Provide the (x, y) coordinate of the cell's center where the given text is located.  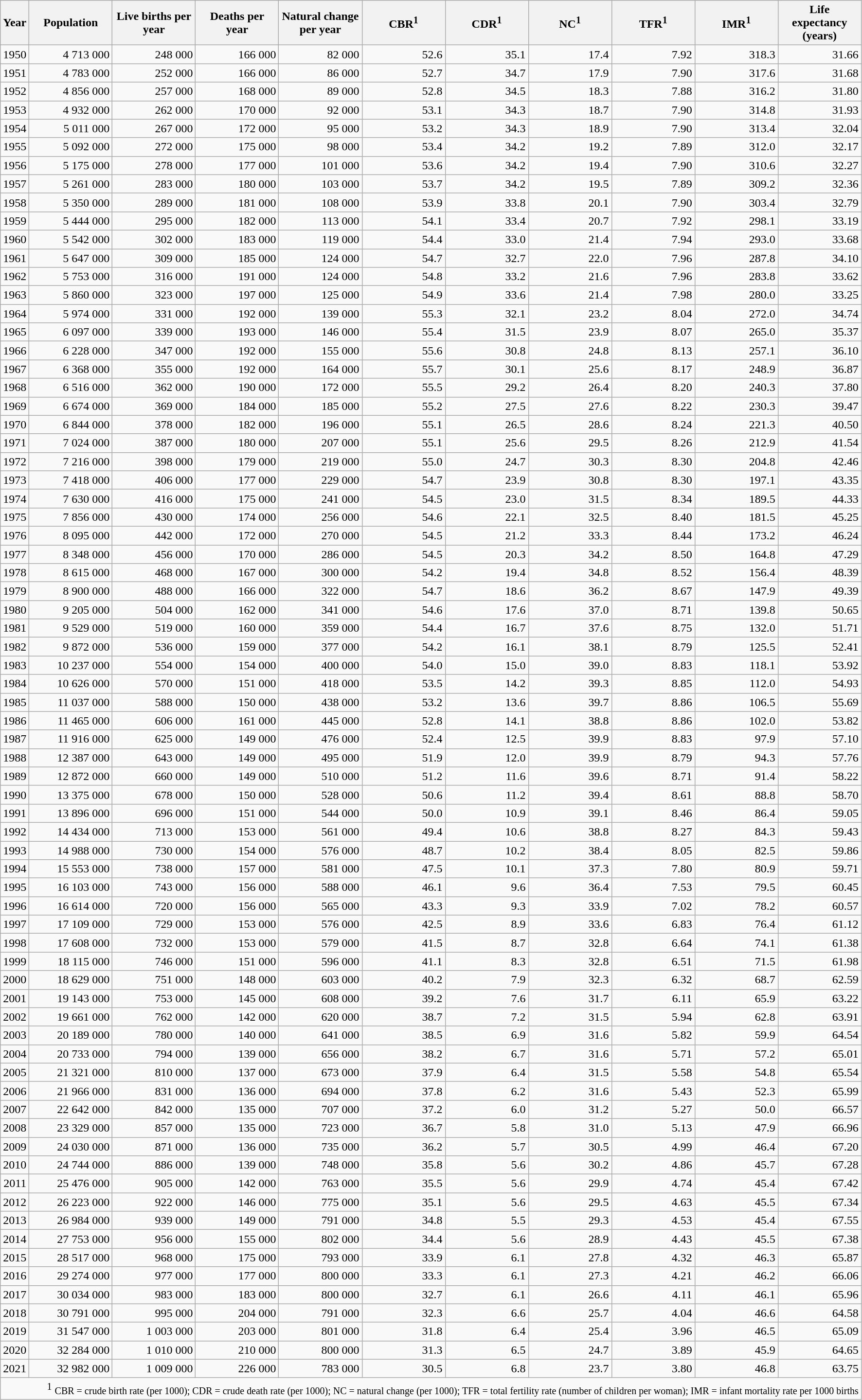
2018 (15, 1313)
35.37 (819, 332)
36.7 (404, 1128)
4.53 (653, 1221)
842 000 (154, 1109)
3.96 (653, 1331)
317.6 (736, 73)
1977 (15, 554)
362 000 (154, 388)
1 010 000 (154, 1350)
6.32 (653, 980)
52.41 (819, 647)
8 615 000 (71, 573)
570 000 (154, 684)
762 000 (154, 1017)
22.0 (570, 258)
46.3 (736, 1258)
10.1 (486, 869)
1960 (15, 239)
48.7 (404, 851)
5.58 (653, 1072)
125.5 (736, 647)
45.25 (819, 517)
37.6 (570, 628)
1970 (15, 425)
189.5 (736, 498)
5 753 000 (71, 277)
35.8 (404, 1165)
55.69 (819, 702)
8 900 000 (71, 591)
10.9 (486, 813)
802 000 (320, 1239)
1992 (15, 832)
2020 (15, 1350)
810 000 (154, 1072)
30.2 (570, 1165)
1973 (15, 480)
2015 (15, 1258)
696 000 (154, 813)
430 000 (154, 517)
27.5 (486, 406)
19 143 000 (71, 998)
983 000 (154, 1294)
64.58 (819, 1313)
76.4 (736, 924)
33.0 (486, 239)
4 783 000 (71, 73)
416 000 (154, 498)
16 103 000 (71, 887)
53.6 (404, 165)
1989 (15, 776)
33.2 (486, 277)
302 000 (154, 239)
1968 (15, 388)
65.99 (819, 1091)
54.9 (404, 295)
6.64 (653, 943)
43.35 (819, 480)
66.57 (819, 1109)
41.1 (404, 961)
2009 (15, 1146)
1955 (15, 147)
108 000 (320, 202)
331 000 (154, 314)
280.0 (736, 295)
939 000 (154, 1221)
6 516 000 (71, 388)
112.0 (736, 684)
65.96 (819, 1294)
54.1 (404, 221)
18 115 000 (71, 961)
8.24 (653, 425)
164.8 (736, 554)
641 000 (320, 1035)
4.86 (653, 1165)
13 896 000 (71, 813)
596 000 (320, 961)
29.9 (570, 1184)
193 000 (237, 332)
3.80 (653, 1368)
229 000 (320, 480)
179 000 (237, 461)
625 000 (154, 739)
6.51 (653, 961)
442 000 (154, 535)
8.05 (653, 851)
456 000 (154, 554)
488 000 (154, 591)
31.80 (819, 91)
8.9 (486, 924)
643 000 (154, 758)
871 000 (154, 1146)
33.8 (486, 202)
763 000 (320, 1184)
6 674 000 (71, 406)
2010 (15, 1165)
7.2 (486, 1017)
11.2 (486, 795)
IMR1 (736, 23)
310.6 (736, 165)
5.13 (653, 1128)
608 000 (320, 998)
39.4 (570, 795)
977 000 (154, 1276)
303.4 (736, 202)
565 000 (320, 906)
1965 (15, 332)
1966 (15, 351)
6.0 (486, 1109)
132.0 (736, 628)
39.0 (570, 665)
32.79 (819, 202)
1985 (15, 702)
656 000 (320, 1054)
147.9 (736, 591)
145 000 (237, 998)
5.8 (486, 1128)
1962 (15, 277)
7.53 (653, 887)
256 000 (320, 517)
13 375 000 (71, 795)
37.3 (570, 869)
16.1 (486, 647)
272 000 (154, 147)
42.46 (819, 461)
723 000 (320, 1128)
Year (15, 23)
59.86 (819, 851)
2003 (15, 1035)
2021 (15, 1368)
86 000 (320, 73)
603 000 (320, 980)
6.83 (653, 924)
68.7 (736, 980)
1986 (15, 721)
6 097 000 (71, 332)
2004 (15, 1054)
2011 (15, 1184)
34.74 (819, 314)
55.2 (404, 406)
53.82 (819, 721)
60.45 (819, 887)
309.2 (736, 184)
15.0 (486, 665)
322 000 (320, 591)
52.6 (404, 54)
67.42 (819, 1184)
32 284 000 (71, 1350)
66.96 (819, 1128)
783 000 (320, 1368)
732 000 (154, 943)
5 974 000 (71, 314)
554 000 (154, 665)
5 542 000 (71, 239)
46.4 (736, 1146)
55.5 (404, 388)
8.7 (486, 943)
1964 (15, 314)
67.55 (819, 1221)
204.8 (736, 461)
37.80 (819, 388)
18.6 (486, 591)
106.5 (736, 702)
51.2 (404, 776)
2012 (15, 1202)
67.20 (819, 1146)
995 000 (154, 1313)
1999 (15, 961)
293.0 (736, 239)
9.6 (486, 887)
4 856 000 (71, 91)
42.5 (404, 924)
57.2 (736, 1054)
43.3 (404, 906)
9.3 (486, 906)
1972 (15, 461)
2016 (15, 1276)
55.3 (404, 314)
58.22 (819, 776)
289 000 (154, 202)
29 274 000 (71, 1276)
97.9 (736, 739)
33.68 (819, 239)
4.99 (653, 1146)
65.9 (736, 998)
38.7 (404, 1017)
17.4 (570, 54)
5 350 000 (71, 202)
12.5 (486, 739)
34.4 (404, 1239)
1951 (15, 73)
49.39 (819, 591)
831 000 (154, 1091)
26 223 000 (71, 1202)
1982 (15, 647)
27.8 (570, 1258)
8.52 (653, 573)
32.5 (570, 517)
17.9 (570, 73)
1967 (15, 369)
57.76 (819, 758)
31.93 (819, 110)
32.27 (819, 165)
1 009 000 (154, 1368)
1958 (15, 202)
5 011 000 (71, 128)
3.89 (653, 1350)
298.1 (736, 221)
355 000 (154, 369)
41.5 (404, 943)
1984 (15, 684)
283 000 (154, 184)
137 000 (237, 1072)
287.8 (736, 258)
8.3 (486, 961)
184 000 (237, 406)
9 872 000 (71, 647)
2005 (15, 1072)
1961 (15, 258)
55.0 (404, 461)
54.0 (404, 665)
203 000 (237, 1331)
713 000 (154, 832)
30 034 000 (71, 1294)
267 000 (154, 128)
67.38 (819, 1239)
20.1 (570, 202)
36.4 (570, 887)
579 000 (320, 943)
19.5 (570, 184)
21.6 (570, 277)
1969 (15, 406)
1996 (15, 906)
168 000 (237, 91)
39.7 (570, 702)
1995 (15, 887)
504 000 (154, 610)
23 329 000 (71, 1128)
8.27 (653, 832)
6 844 000 (71, 425)
11 037 000 (71, 702)
22 642 000 (71, 1109)
1980 (15, 610)
738 000 (154, 869)
8.67 (653, 591)
1998 (15, 943)
91.4 (736, 776)
181.5 (736, 517)
312.0 (736, 147)
6 368 000 (71, 369)
968 000 (154, 1258)
5.5 (486, 1221)
31.2 (570, 1109)
63.91 (819, 1017)
283.8 (736, 277)
1953 (15, 110)
751 000 (154, 980)
86.4 (736, 813)
1983 (15, 665)
270 000 (320, 535)
14 434 000 (71, 832)
65.09 (819, 1331)
39.3 (570, 684)
1952 (15, 91)
8 348 000 (71, 554)
156.4 (736, 573)
1976 (15, 535)
248 000 (154, 54)
46.2 (736, 1276)
438 000 (320, 702)
4.63 (653, 1202)
Natural change per year (320, 23)
119 000 (320, 239)
318.3 (736, 54)
64.65 (819, 1350)
12 387 000 (71, 758)
18.9 (570, 128)
36.10 (819, 351)
59.9 (736, 1035)
32.1 (486, 314)
660 000 (154, 776)
11 916 000 (71, 739)
7.88 (653, 91)
2017 (15, 1294)
4.43 (653, 1239)
204 000 (237, 1313)
36.87 (819, 369)
157 000 (237, 869)
74.1 (736, 943)
476 000 (320, 739)
58.70 (819, 795)
212.9 (736, 443)
801 000 (320, 1331)
793 000 (320, 1258)
52.7 (404, 73)
7.9 (486, 980)
18.3 (570, 91)
29.3 (570, 1221)
406 000 (154, 480)
5.94 (653, 1017)
8.26 (653, 443)
226 000 (237, 1368)
52.3 (736, 1091)
746 000 (154, 961)
5.82 (653, 1035)
31.68 (819, 73)
519 000 (154, 628)
510 000 (320, 776)
14.1 (486, 721)
18.7 (570, 110)
694 000 (320, 1091)
7.98 (653, 295)
248.9 (736, 369)
295 000 (154, 221)
272.0 (736, 314)
27.6 (570, 406)
31.66 (819, 54)
418 000 (320, 684)
794 000 (154, 1054)
5 261 000 (71, 184)
38.1 (570, 647)
210 000 (237, 1350)
30.3 (570, 461)
17 109 000 (71, 924)
27 753 000 (71, 1239)
37.9 (404, 1072)
7 024 000 (71, 443)
13.6 (486, 702)
4 932 000 (71, 110)
22.1 (486, 517)
7 856 000 (71, 517)
673 000 (320, 1072)
743 000 (154, 887)
50.65 (819, 610)
71.5 (736, 961)
31.3 (404, 1350)
5.7 (486, 1146)
10 626 000 (71, 684)
8.04 (653, 314)
8 095 000 (71, 535)
8.50 (653, 554)
53.4 (404, 147)
581 000 (320, 869)
39.2 (404, 998)
34.10 (819, 258)
51.9 (404, 758)
33.25 (819, 295)
38.4 (570, 851)
113 000 (320, 221)
92 000 (320, 110)
1994 (15, 869)
159 000 (237, 647)
10 237 000 (71, 665)
59.71 (819, 869)
8.17 (653, 369)
9 529 000 (71, 628)
314.8 (736, 110)
55.4 (404, 332)
30 791 000 (71, 1313)
197 000 (237, 295)
29.2 (486, 388)
Life expectancy (years) (819, 23)
32.04 (819, 128)
65.01 (819, 1054)
14 988 000 (71, 851)
7.80 (653, 869)
196 000 (320, 425)
730 000 (154, 851)
34.7 (486, 73)
5 444 000 (71, 221)
33.19 (819, 221)
38.5 (404, 1035)
18 629 000 (71, 980)
2013 (15, 1221)
10.2 (486, 851)
38.2 (404, 1054)
6.5 (486, 1350)
167 000 (237, 573)
8.46 (653, 813)
161 000 (237, 721)
12.0 (486, 758)
CDR1 (486, 23)
160 000 (237, 628)
26.5 (486, 425)
905 000 (154, 1184)
4.74 (653, 1184)
24 030 000 (71, 1146)
44.33 (819, 498)
47.5 (404, 869)
181 000 (237, 202)
197.1 (736, 480)
25 476 000 (71, 1184)
922 000 (154, 1202)
678 000 (154, 795)
7 630 000 (71, 498)
89 000 (320, 91)
21 321 000 (71, 1072)
50.6 (404, 795)
31.7 (570, 998)
6.9 (486, 1035)
33.62 (819, 277)
49.4 (404, 832)
8.85 (653, 684)
400 000 (320, 665)
39.6 (570, 776)
1950 (15, 54)
230.3 (736, 406)
1987 (15, 739)
102.0 (736, 721)
2008 (15, 1128)
8.07 (653, 332)
2014 (15, 1239)
47.9 (736, 1128)
1991 (15, 813)
11 465 000 (71, 721)
67.28 (819, 1165)
66.06 (819, 1276)
25.7 (570, 1313)
6.11 (653, 998)
286 000 (320, 554)
37.2 (404, 1109)
45.7 (736, 1165)
65.87 (819, 1258)
1997 (15, 924)
53.5 (404, 684)
2000 (15, 980)
445 000 (320, 721)
174 000 (237, 517)
316 000 (154, 277)
11.6 (486, 776)
64.54 (819, 1035)
57.10 (819, 739)
37.0 (570, 610)
262 000 (154, 110)
46.8 (736, 1368)
45.9 (736, 1350)
4.32 (653, 1258)
398 000 (154, 461)
61.38 (819, 943)
620 000 (320, 1017)
7.94 (653, 239)
25.4 (570, 1331)
8.34 (653, 498)
19 661 000 (71, 1017)
219 000 (320, 461)
21 966 000 (71, 1091)
35.5 (404, 1184)
4.11 (653, 1294)
347 000 (154, 351)
8.22 (653, 406)
468 000 (154, 573)
359 000 (320, 628)
1990 (15, 795)
387 000 (154, 443)
63.75 (819, 1368)
7.02 (653, 906)
46.24 (819, 535)
6 228 000 (71, 351)
19.2 (570, 147)
190 000 (237, 388)
162 000 (237, 610)
2001 (15, 998)
17 608 000 (71, 943)
82.5 (736, 851)
40.2 (404, 980)
164 000 (320, 369)
37.8 (404, 1091)
21.2 (486, 535)
17.6 (486, 610)
40.50 (819, 425)
748 000 (320, 1165)
12 872 000 (71, 776)
207 000 (320, 443)
Deaths per year (237, 23)
59.05 (819, 813)
59.43 (819, 832)
20 733 000 (71, 1054)
313.4 (736, 128)
31.8 (404, 1331)
309 000 (154, 258)
24 744 000 (71, 1165)
39.47 (819, 406)
60.57 (819, 906)
118.1 (736, 665)
1979 (15, 591)
26.4 (570, 388)
61.98 (819, 961)
65.54 (819, 1072)
1963 (15, 295)
8.61 (653, 795)
378 000 (154, 425)
4 713 000 (71, 54)
14.2 (486, 684)
1956 (15, 165)
24.8 (570, 351)
1959 (15, 221)
46.6 (736, 1313)
101 000 (320, 165)
278 000 (154, 165)
1988 (15, 758)
26 984 000 (71, 1221)
8.13 (653, 351)
88.8 (736, 795)
2019 (15, 1331)
729 000 (154, 924)
16 614 000 (71, 906)
27.3 (570, 1276)
5.27 (653, 1109)
606 000 (154, 721)
341 000 (320, 610)
9 205 000 (71, 610)
32.17 (819, 147)
34.5 (486, 91)
28 517 000 (71, 1258)
561 000 (320, 832)
720 000 (154, 906)
10.6 (486, 832)
28.9 (570, 1239)
62.8 (736, 1017)
30.1 (486, 369)
1993 (15, 851)
94.3 (736, 758)
148 000 (237, 980)
103 000 (320, 184)
26.6 (570, 1294)
2007 (15, 1109)
6.6 (486, 1313)
CBR1 (404, 23)
886 000 (154, 1165)
7 418 000 (71, 480)
125 000 (320, 295)
316.2 (736, 91)
TFR1 (653, 23)
79.5 (736, 887)
46.5 (736, 1331)
84.3 (736, 832)
41.54 (819, 443)
495 000 (320, 758)
257 000 (154, 91)
80.9 (736, 869)
23.0 (486, 498)
2002 (15, 1017)
1954 (15, 128)
23.2 (570, 314)
241 000 (320, 498)
780 000 (154, 1035)
339 000 (154, 332)
4.21 (653, 1276)
252 000 (154, 73)
53.92 (819, 665)
Population (71, 23)
2006 (15, 1091)
53.1 (404, 110)
265.0 (736, 332)
Live births per year (154, 23)
1981 (15, 628)
31.0 (570, 1128)
31 547 000 (71, 1331)
8.75 (653, 628)
1971 (15, 443)
1974 (15, 498)
377 000 (320, 647)
61.12 (819, 924)
1975 (15, 517)
78.2 (736, 906)
4.04 (653, 1313)
7 216 000 (71, 461)
173.2 (736, 535)
6.8 (486, 1368)
528 000 (320, 795)
7.6 (486, 998)
221.3 (736, 425)
5 175 000 (71, 165)
53.9 (404, 202)
5.43 (653, 1091)
775 000 (320, 1202)
55.6 (404, 351)
82 000 (320, 54)
956 000 (154, 1239)
5 647 000 (71, 258)
48.39 (819, 573)
51.71 (819, 628)
39.1 (570, 813)
1957 (15, 184)
240.3 (736, 388)
98 000 (320, 147)
6.7 (486, 1054)
8.20 (653, 388)
753 000 (154, 998)
536 000 (154, 647)
47.29 (819, 554)
20 189 000 (71, 1035)
NC1 (570, 23)
257.1 (736, 351)
1 003 000 (154, 1331)
140 000 (237, 1035)
63.22 (819, 998)
191 000 (237, 277)
32 982 000 (71, 1368)
54.93 (819, 684)
20.3 (486, 554)
544 000 (320, 813)
62.59 (819, 980)
28.6 (570, 425)
52.4 (404, 739)
67.34 (819, 1202)
16.7 (486, 628)
6.2 (486, 1091)
32.36 (819, 184)
707 000 (320, 1109)
139.8 (736, 610)
5 860 000 (71, 295)
1978 (15, 573)
5 092 000 (71, 147)
369 000 (154, 406)
53.7 (404, 184)
8.40 (653, 517)
95 000 (320, 128)
8.44 (653, 535)
300 000 (320, 573)
735 000 (320, 1146)
33.4 (486, 221)
15 553 000 (71, 869)
857 000 (154, 1128)
323 000 (154, 295)
5.71 (653, 1054)
23.7 (570, 1368)
20.7 (570, 221)
55.7 (404, 369)
